Capture the cell that displays the provided text and extract its (X, Y) central coordinate. 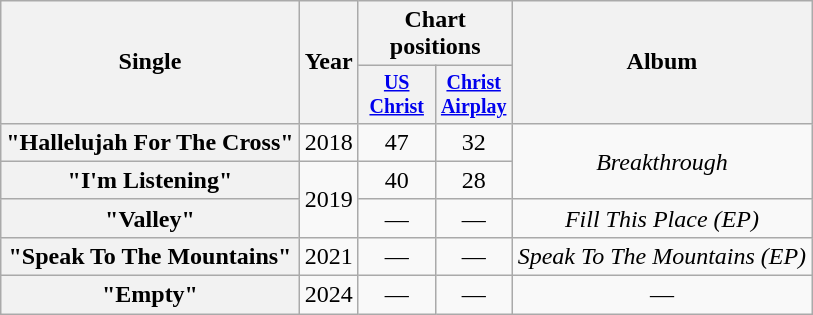
2019 (328, 199)
Chart positions (435, 34)
40 (396, 180)
Fill This Place (EP) (662, 218)
Breakthrough (662, 161)
"Speak To The Mountains" (150, 256)
2021 (328, 256)
"Valley" (150, 218)
2024 (328, 295)
2018 (328, 142)
"Empty" (150, 295)
Year (328, 62)
Album (662, 62)
Speak To The Mountains (EP) (662, 256)
47 (396, 142)
USChrist (396, 94)
32 (474, 142)
"Hallelujah For The Cross" (150, 142)
ChristAirplay (474, 94)
Single (150, 62)
"I'm Listening" (150, 180)
28 (474, 180)
